Locate the cell with the specified text and output its (x, y) center coordinate. 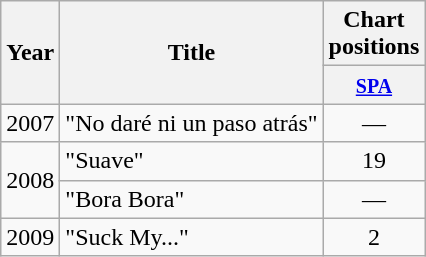
19 (374, 161)
SPA (374, 85)
Chart positions (374, 34)
"Bora Bora" (192, 199)
"Suave" (192, 161)
2 (374, 237)
2008 (30, 180)
Year (30, 52)
Title (192, 52)
2007 (30, 123)
"No daré ni un paso atrás" (192, 123)
2009 (30, 237)
"Suck My..." (192, 237)
